Return [X, Y] of the center of cell containing provided text 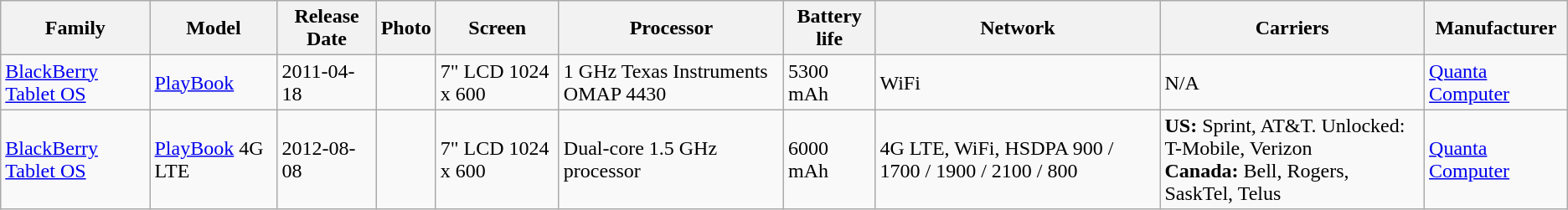
PlayBook 4G LTE [214, 159]
Model [214, 28]
WiFi [1018, 82]
Battery life [829, 28]
4G LTE, WiFi, HSDPA 900 / 1700 / 1900 / 2100 / 800 [1018, 159]
Screen [498, 28]
PlayBook [214, 82]
Network [1018, 28]
N/A [1292, 82]
Release Date [327, 28]
Manufacturer [1496, 28]
Carriers [1292, 28]
Processor [671, 28]
US: Sprint, AT&T. Unlocked: T-Mobile, VerizonCanada: Bell, Rogers, SaskTel, Telus [1292, 159]
2012-08-08 [327, 159]
5300 mAh [829, 82]
Photo [405, 28]
1 GHz Texas Instruments OMAP 4430 [671, 82]
Family [75, 28]
2011-04-18 [327, 82]
6000 mAh [829, 159]
Dual-core 1.5 GHz processor [671, 159]
